Extract the [X, Y] coordinate from the center of the cell holding the provided text.  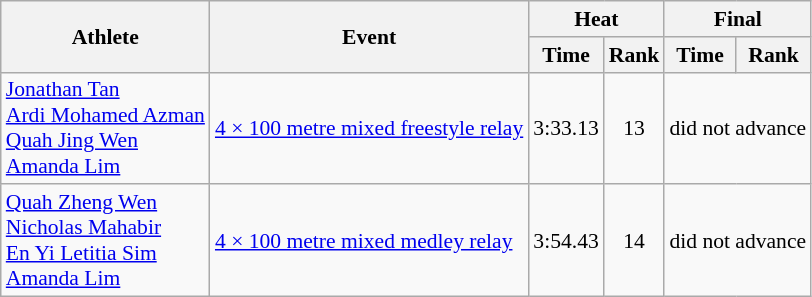
4 × 100 metre mixed freestyle relay [369, 128]
Jonathan TanArdi Mohamed AzmanQuah Jing WenAmanda Lim [106, 128]
3:54.43 [566, 241]
4 × 100 metre mixed medley relay [369, 241]
Final [738, 19]
Athlete [106, 36]
13 [634, 128]
14 [634, 241]
Event [369, 36]
Quah Zheng WenNicholas MahabirEn Yi Letitia SimAmanda Lim [106, 241]
Heat [596, 19]
3:33.13 [566, 128]
